Output the [X, Y] coordinate of the center of the cell containing the given text.  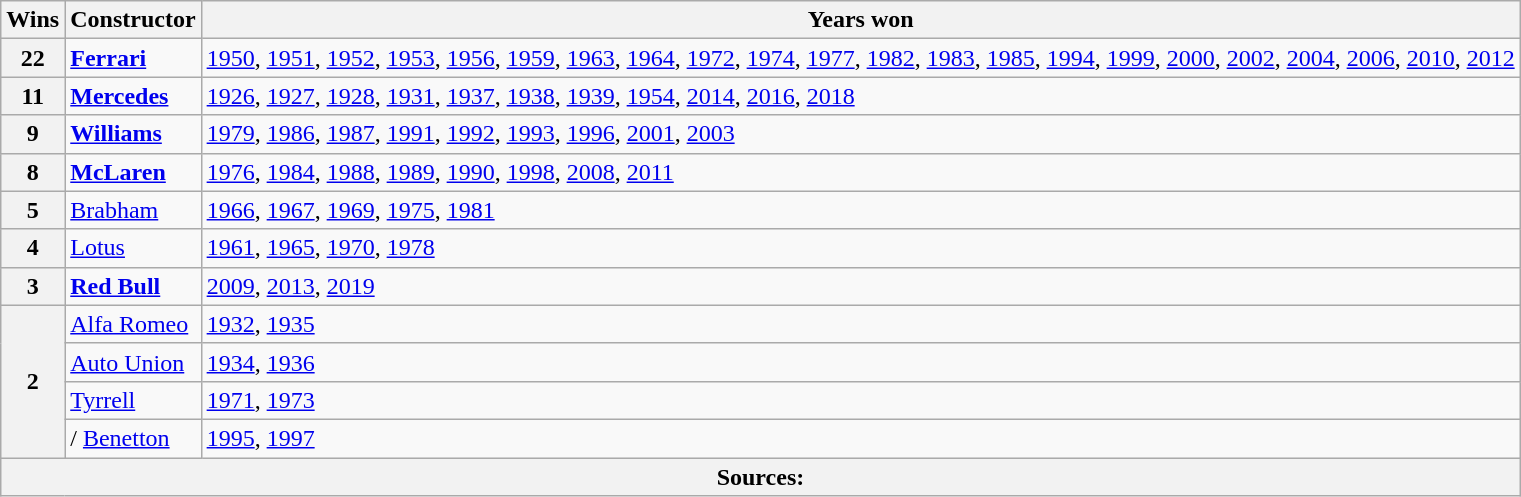
4 [33, 248]
Wins [33, 20]
22 [33, 58]
8 [33, 172]
1976, 1984, 1988, 1989, 1990, 1998, 2008, 2011 [860, 172]
Ferrari [133, 58]
Brabham [133, 210]
2 [33, 381]
1995, 1997 [860, 438]
Sources: [760, 477]
McLaren [133, 172]
/ Benetton [133, 438]
Constructor [133, 20]
2009, 2013, 2019 [860, 286]
1961, 1965, 1970, 1978 [860, 248]
5 [33, 210]
1934, 1936 [860, 362]
1966, 1967, 1969, 1975, 1981 [860, 210]
Mercedes [133, 96]
Alfa Romeo [133, 324]
1950, 1951, 1952, 1953, 1956, 1959, 1963, 1964, 1972, 1974, 1977, 1982, 1983, 1985, 1994, 1999, 2000, 2002, 2004, 2006, 2010, 2012 [860, 58]
Red Bull [133, 286]
Lotus [133, 248]
Years won [860, 20]
3 [33, 286]
9 [33, 134]
1979, 1986, 1987, 1991, 1992, 1993, 1996, 2001, 2003 [860, 134]
Auto Union [133, 362]
1932, 1935 [860, 324]
Tyrrell [133, 400]
11 [33, 96]
1926, 1927, 1928, 1931, 1937, 1938, 1939, 1954, 2014, 2016, 2018 [860, 96]
1971, 1973 [860, 400]
Williams [133, 134]
